Return (X, Y) of the center of cell containing provided text 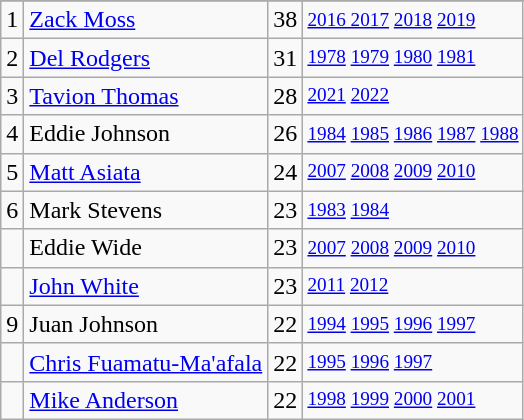
Eddie Wide (146, 248)
38 (286, 20)
1 (12, 20)
26 (286, 134)
Del Rodgers (146, 58)
Chris Fuamatu-Ma'afala (146, 362)
Matt Asiata (146, 172)
Eddie Johnson (146, 134)
Juan Johnson (146, 324)
Zack Moss (146, 20)
1994 1995 1996 1997 (413, 324)
2011 2012 (413, 286)
Tavion Thomas (146, 96)
24 (286, 172)
5 (12, 172)
1983 1984 (413, 210)
28 (286, 96)
John White (146, 286)
2 (12, 58)
4 (12, 134)
1984 1985 1986 1987 1988 (413, 134)
Mark Stevens (146, 210)
3 (12, 96)
2021 2022 (413, 96)
6 (12, 210)
Mike Anderson (146, 400)
31 (286, 58)
1995 1996 1997 (413, 362)
9 (12, 324)
1998 1999 2000 2001 (413, 400)
1978 1979 1980 1981 (413, 58)
2016 2017 2018 2019 (413, 20)
